Search for the cell housing the specified text and yield its [X, Y] center coordinate. 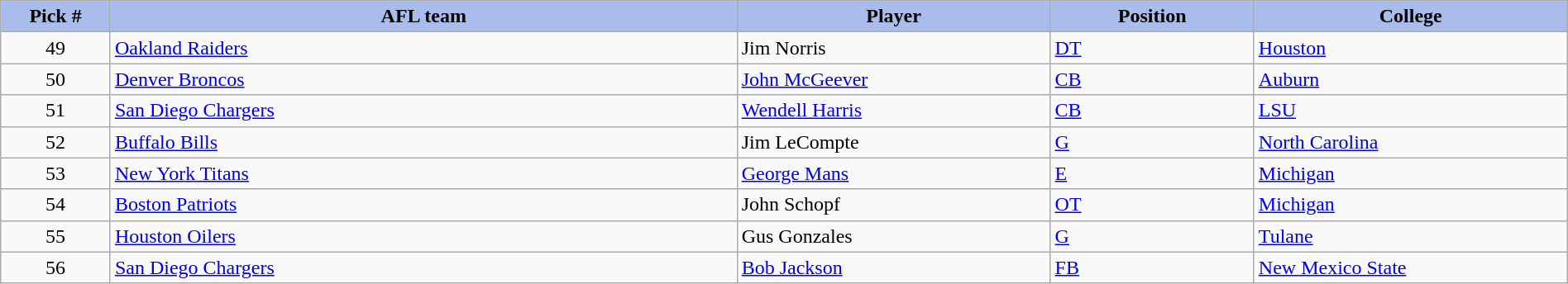
53 [56, 173]
DT [1152, 48]
Boston Patriots [423, 205]
College [1411, 17]
52 [56, 142]
LSU [1411, 111]
Gus Gonzales [893, 236]
Pick # [56, 17]
John McGeever [893, 79]
Buffalo Bills [423, 142]
49 [56, 48]
E [1152, 173]
Denver Broncos [423, 79]
North Carolina [1411, 142]
Jim LeCompte [893, 142]
Houston [1411, 48]
Position [1152, 17]
John Schopf [893, 205]
50 [56, 79]
George Mans [893, 173]
OT [1152, 205]
Auburn [1411, 79]
56 [56, 267]
AFL team [423, 17]
New Mexico State [1411, 267]
Oakland Raiders [423, 48]
Tulane [1411, 236]
FB [1152, 267]
55 [56, 236]
Jim Norris [893, 48]
Bob Jackson [893, 267]
54 [56, 205]
New York Titans [423, 173]
51 [56, 111]
Wendell Harris [893, 111]
Player [893, 17]
Houston Oilers [423, 236]
